For the text-containing cell, return its midpoint in (x, y) coordinate format. 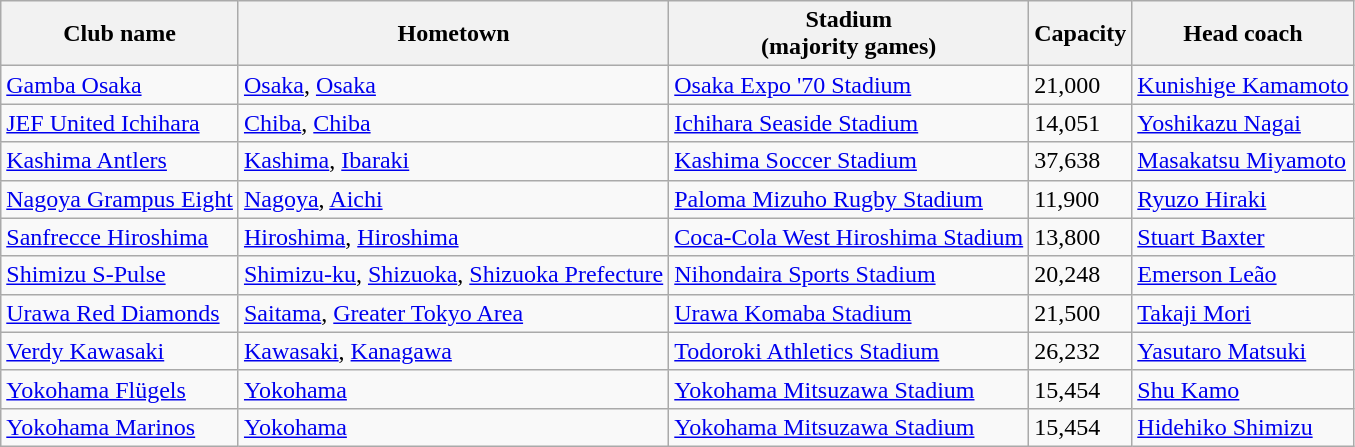
Verdy Kawasaki (120, 351)
Kunishige Kamamoto (1243, 85)
Coca-Cola West Hiroshima Stadium (849, 237)
Head coach (1243, 34)
Hidehiko Shimizu (1243, 427)
Yokohama Marinos (120, 427)
Gamba Osaka (120, 85)
Stadium (majority games) (849, 34)
14,051 (1080, 123)
Shu Kamo (1243, 389)
Ichihara Seaside Stadium (849, 123)
21,500 (1080, 313)
20,248 (1080, 275)
Urawa Red Diamonds (120, 313)
Kashima Soccer Stadium (849, 161)
Club name (120, 34)
Nagoya, Aichi (453, 199)
Urawa Komaba Stadium (849, 313)
Stuart Baxter (1243, 237)
26,232 (1080, 351)
Todoroki Athletics Stadium (849, 351)
21,000 (1080, 85)
Nagoya Grampus Eight (120, 199)
JEF United Ichihara (120, 123)
Sanfrecce Hiroshima (120, 237)
Capacity (1080, 34)
Ryuzo Hiraki (1243, 199)
Paloma Mizuho Rugby Stadium (849, 199)
Osaka Expo '70 Stadium (849, 85)
11,900 (1080, 199)
Emerson Leão (1243, 275)
Shimizu-ku, Shizuoka, Shizuoka Prefecture (453, 275)
Chiba, Chiba (453, 123)
Takaji Mori (1243, 313)
Yasutaro Matsuki (1243, 351)
Kashima, Ibaraki (453, 161)
13,800 (1080, 237)
Kawasaki, Kanagawa (453, 351)
Masakatsu Miyamoto (1243, 161)
Kashima Antlers (120, 161)
Osaka, Osaka (453, 85)
Hometown (453, 34)
Shimizu S-Pulse (120, 275)
Nihondaira Sports Stadium (849, 275)
Yokohama Flügels (120, 389)
Yoshikazu Nagai (1243, 123)
Hiroshima, Hiroshima (453, 237)
Saitama, Greater Tokyo Area (453, 313)
37,638 (1080, 161)
